Detect which cell encompasses the target text, then output its [x, y] center coordinate. 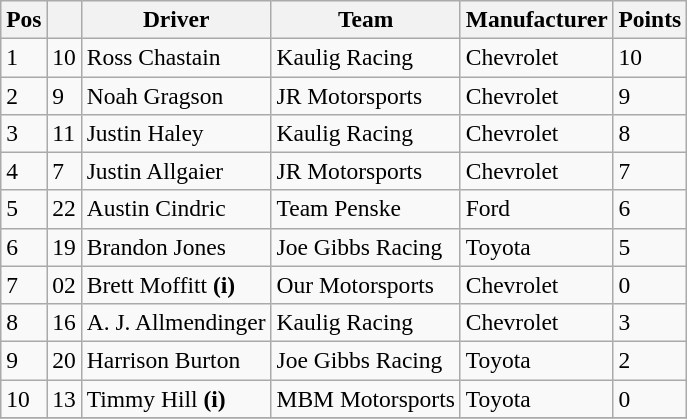
Justin Allgaier [176, 171]
19 [64, 247]
13 [64, 398]
Points [650, 19]
Ford [536, 209]
Brandon Jones [176, 247]
1 [24, 57]
16 [64, 322]
Ross Chastain [176, 57]
Driver [176, 19]
Our Motorsports [366, 285]
11 [64, 133]
MBM Motorsports [366, 398]
Team Penske [366, 209]
Harrison Burton [176, 360]
Timmy Hill (i) [176, 398]
Brett Moffitt (i) [176, 285]
Noah Gragson [176, 95]
20 [64, 360]
A. J. Allmendinger [176, 322]
22 [64, 209]
02 [64, 285]
4 [24, 171]
Justin Haley [176, 133]
Manufacturer [536, 19]
Team [366, 19]
Austin Cindric [176, 209]
Pos [24, 19]
